Extract the (x, y) coordinate from the center of the cell holding the provided text.  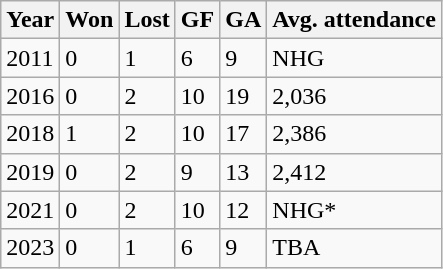
GF (197, 20)
2,386 (354, 134)
Year (30, 20)
NHG (354, 58)
2,036 (354, 96)
Lost (147, 20)
2018 (30, 134)
2019 (30, 172)
13 (244, 172)
NHG* (354, 210)
2023 (30, 248)
2016 (30, 96)
Won (90, 20)
17 (244, 134)
12 (244, 210)
GA (244, 20)
TBA (354, 248)
2,412 (354, 172)
2021 (30, 210)
2011 (30, 58)
Avg. attendance (354, 20)
19 (244, 96)
